Detect which cell encompasses the target text, then output its [X, Y] center coordinate. 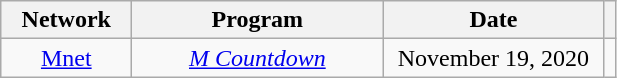
Date [494, 20]
Network [66, 20]
M Countdown [258, 58]
Program [258, 20]
Mnet [66, 58]
November 19, 2020 [494, 58]
